Return [X, Y] of the center of cell containing provided text 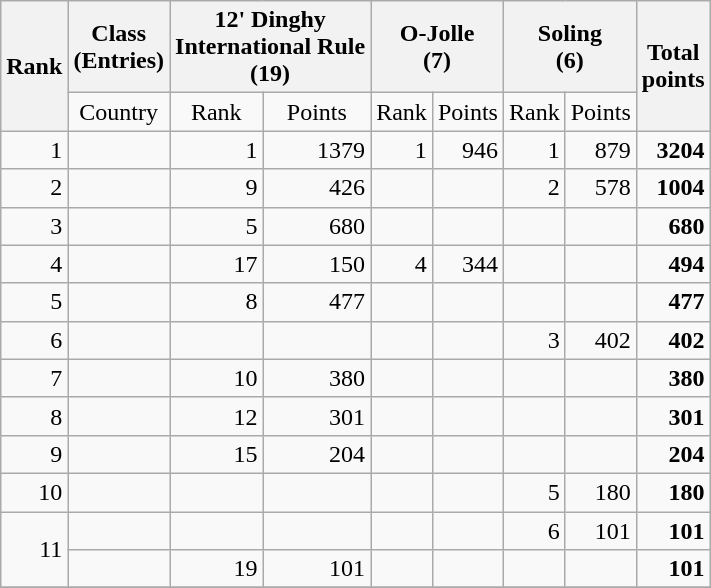
946 [468, 150]
1004 [673, 188]
15 [216, 454]
494 [673, 264]
Country [119, 112]
19 [216, 569]
879 [600, 150]
426 [317, 188]
17 [216, 264]
150 [317, 264]
Totalpoints [673, 66]
O-Jolle(7) [438, 47]
11 [34, 550]
1379 [317, 150]
12 [216, 416]
3204 [673, 150]
7 [34, 378]
Class(Entries) [119, 47]
344 [468, 264]
12' DinghyInternational Rule(19) [270, 47]
Soling(6) [570, 47]
578 [600, 188]
